From the cell containing the given text, extract its center point as [x, y] coordinate. 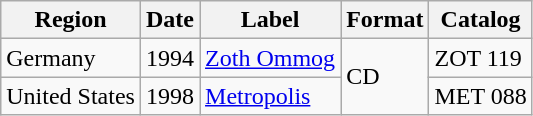
Zoth Ommog [270, 58]
Catalog [480, 20]
Germany [71, 58]
ZOT 119 [480, 58]
Metropolis [270, 96]
Format [385, 20]
1994 [170, 58]
CD [385, 77]
United States [71, 96]
Label [270, 20]
Region [71, 20]
1998 [170, 96]
Date [170, 20]
MET 088 [480, 96]
